Identify which cell holds the provided text, then report its (x, y) central coordinate. 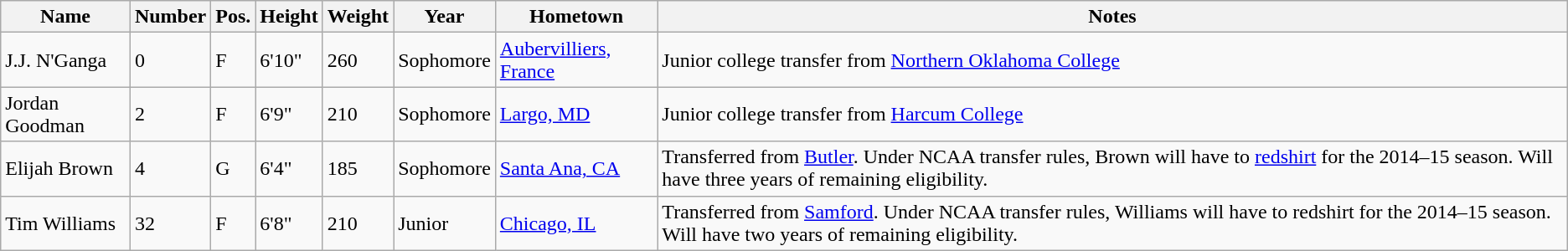
32 (170, 223)
260 (358, 60)
Hometown (576, 17)
Elijah Brown (65, 169)
Santa Ana, CA (576, 169)
6'4" (289, 169)
Junior college transfer from Northern Oklahoma College (1112, 60)
Pos. (233, 17)
6'8" (289, 223)
4 (170, 169)
Largo, MD (576, 114)
6'10" (289, 60)
J.J. N'Ganga (65, 60)
Year (445, 17)
0 (170, 60)
Jordan Goodman (65, 114)
185 (358, 169)
Junior (445, 223)
Junior college transfer from Harcum College (1112, 114)
2 (170, 114)
6'9" (289, 114)
G (233, 169)
Aubervilliers, France (576, 60)
Tim Williams (65, 223)
Weight (358, 17)
Name (65, 17)
Notes (1112, 17)
Chicago, IL (576, 223)
Number (170, 17)
Height (289, 17)
